Output the [X, Y] coordinate of the center of the cell containing the given text.  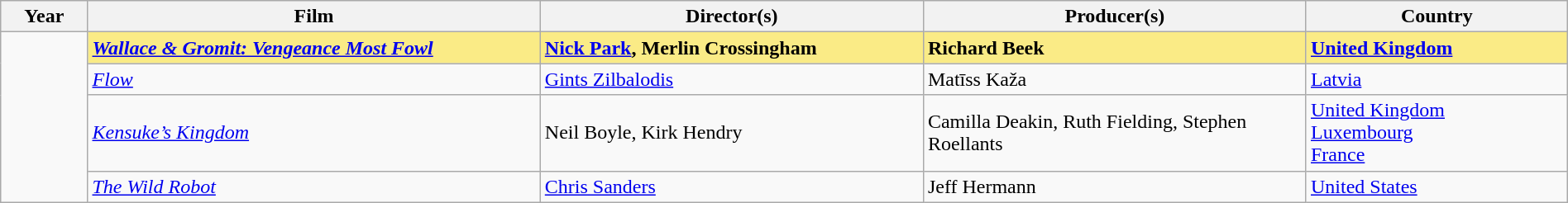
Director(s) [731, 17]
Country [1437, 17]
Nick Park, Merlin Crossingham [731, 48]
Chris Sanders [731, 186]
Producer(s) [1115, 17]
Jeff Hermann [1115, 186]
Matīss Kaža [1115, 79]
Neil Boyle, Kirk Hendry [731, 133]
Wallace & Gromit: Vengeance Most Fowl [314, 48]
The Wild Robot [314, 186]
Camilla Deakin, Ruth Fielding, Stephen Roellants [1115, 133]
Flow [314, 79]
Film [314, 17]
United States [1437, 186]
United Kingdom [1437, 48]
Latvia [1437, 79]
Kensuke’s Kingdom [314, 133]
Richard Beek [1115, 48]
Gints Zilbalodis [731, 79]
Year [45, 17]
United KingdomLuxembourgFrance [1437, 133]
